Detect which cell encompasses the target text, then output its (x, y) center coordinate. 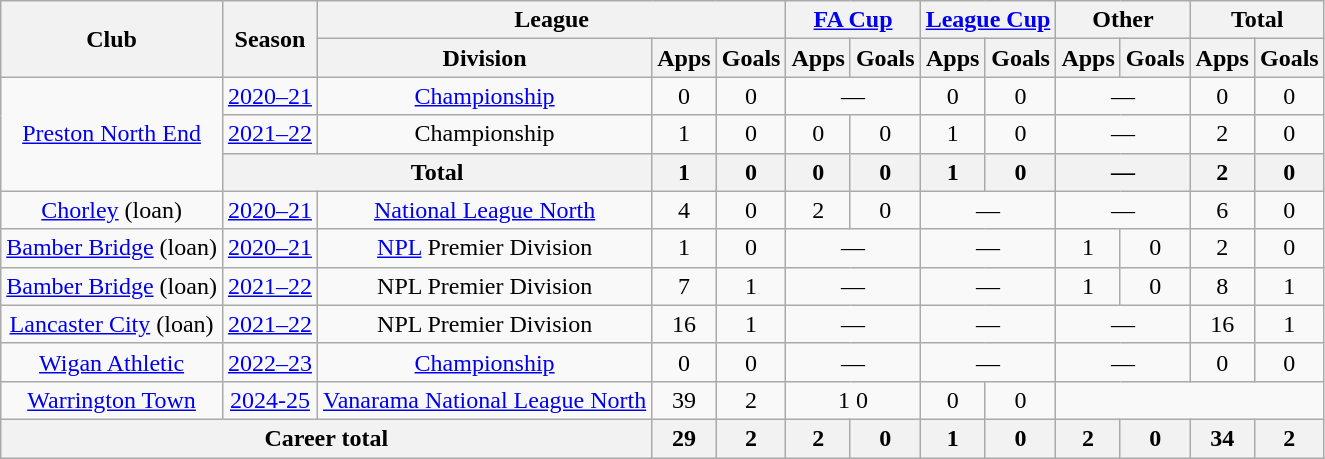
Warrington Town (112, 400)
2022–23 (270, 362)
FA Cup (853, 20)
Chorley (loan) (112, 210)
7 (684, 286)
6 (1222, 210)
Other (1123, 20)
39 (684, 400)
National League North (484, 210)
Preston North End (112, 134)
Season (270, 39)
Wigan Athletic (112, 362)
League (551, 20)
34 (1222, 438)
1 0 (853, 400)
Lancaster City (loan) (112, 324)
8 (1222, 286)
4 (684, 210)
Vanarama National League North (484, 400)
League Cup (988, 20)
Club (112, 39)
2024-25 (270, 400)
Division (484, 58)
29 (684, 438)
Career total (326, 438)
